Return the [X, Y] coordinate for the center point of the cell that contains the specified text.  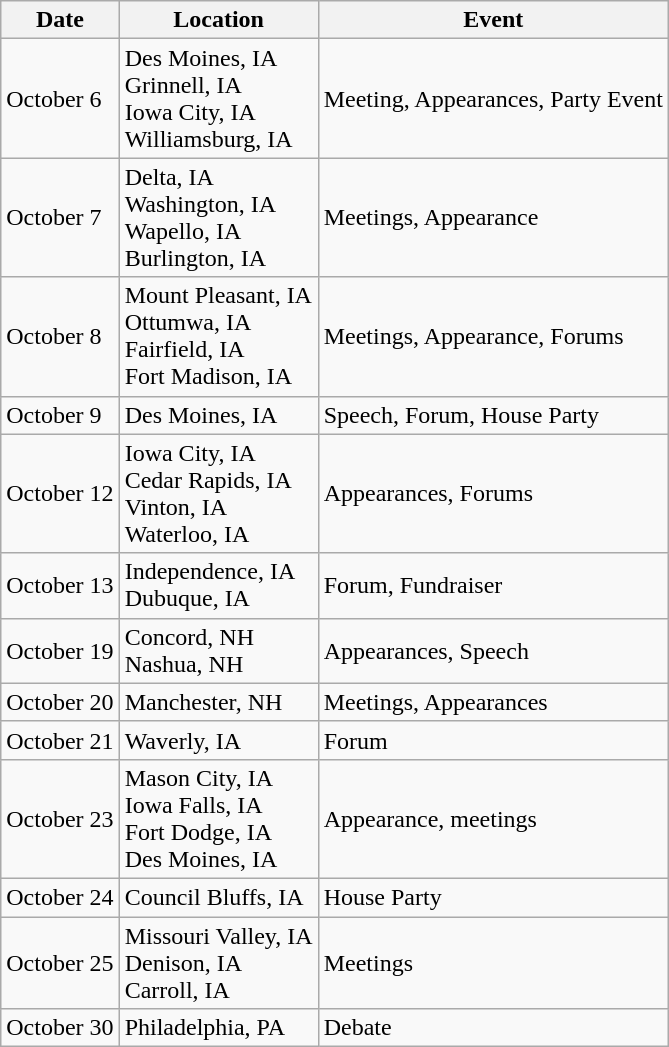
Missouri Valley, IA Denison, IA Carroll, IA [218, 962]
Meeting, Appearances, Party Event [493, 98]
Des Moines, IA Grinnell, IA Iowa City, IA Williamsburg, IA [218, 98]
October 13 [60, 586]
Debate [493, 1028]
October 6 [60, 98]
October 23 [60, 818]
Forum [493, 740]
Speech, Forum, House Party [493, 415]
October 25 [60, 962]
Meetings, Appearance, Forums [493, 336]
October 12 [60, 494]
Meetings [493, 962]
Mount Pleasant, IA Ottumwa, IA Fairfield, IA Fort Madison, IA [218, 336]
Appearances, Speech [493, 650]
October 30 [60, 1028]
Philadelphia, PA [218, 1028]
October 21 [60, 740]
Mason City, IA Iowa Falls, IA Fort Dodge, IA Des Moines, IA [218, 818]
Event [493, 20]
Concord, NH Nashua, NH [218, 650]
Manchester, NH [218, 702]
Independence, IA Dubuque, IA [218, 586]
Des Moines, IA [218, 415]
Meetings, Appearance [493, 218]
Date [60, 20]
Meetings, Appearances [493, 702]
House Party [493, 897]
Delta, IA Washington, IA Wapello, IA Burlington, IA [218, 218]
Waverly, IA [218, 740]
October 7 [60, 218]
October 20 [60, 702]
October 8 [60, 336]
October 9 [60, 415]
Council Bluffs, IA [218, 897]
October 24 [60, 897]
Iowa City, IA Cedar Rapids, IA Vinton, IA Waterloo, IA [218, 494]
Forum, Fundraiser [493, 586]
Appearance, meetings [493, 818]
October 19 [60, 650]
Location [218, 20]
Appearances, Forums [493, 494]
